Determine the [x, y] coordinate at the center of the cell enclosing the given text.  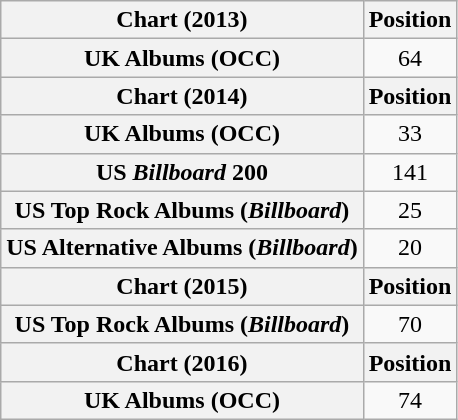
Chart (2015) [182, 286]
141 [410, 172]
74 [410, 400]
Chart (2013) [182, 20]
33 [410, 134]
US Billboard 200 [182, 172]
US Alternative Albums (Billboard) [182, 248]
Chart (2014) [182, 96]
20 [410, 248]
64 [410, 58]
25 [410, 210]
Chart (2016) [182, 362]
70 [410, 324]
